Extract the (x, y) coordinate from the center of the cell holding the provided text.  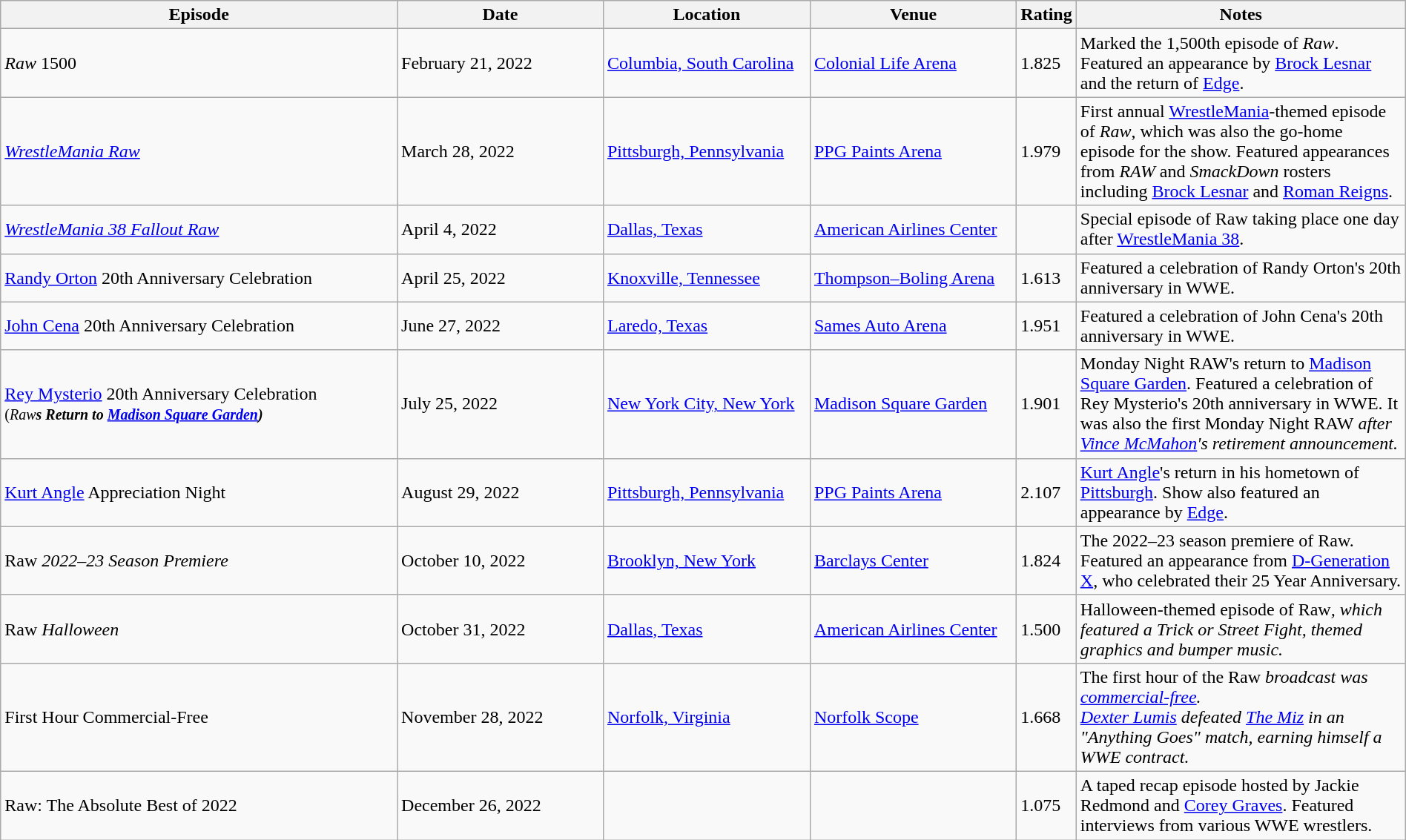
1.075 (1046, 805)
December 26, 2022 (501, 805)
A taped recap episode hosted by Jackie Redmond and Corey Graves. Featured interviews from various WWE wrestlers. (1241, 805)
March 28, 2022 (501, 151)
Kurt Angle Appreciation Night (199, 492)
Sames Auto Arena (913, 326)
Columbia, South Carolina (706, 63)
Date (501, 15)
Notes (1241, 15)
Colonial Life Arena (913, 63)
Featured a celebration of Randy Orton's 20th anniversary in WWE. (1241, 277)
Brooklyn, New York (706, 560)
Kurt Angle's return in his hometown of Pittsburgh. Show also featured an appearance by Edge. (1241, 492)
October 31, 2022 (501, 629)
Raw: The Absolute Best of 2022 (199, 805)
1.824 (1046, 560)
1.613 (1046, 277)
Venue (913, 15)
WrestleMania 38 Fallout Raw (199, 230)
1.901 (1046, 404)
The 2022–23 season premiere of Raw. Featured an appearance from D-Generation X, who celebrated their 25 Year Anniversary. (1241, 560)
October 10, 2022 (501, 560)
Rey Mysterio 20th Anniversary Celebration(Raws Return to Madison Square Garden) (199, 404)
1.825 (1046, 63)
1.500 (1046, 629)
April 25, 2022 (501, 277)
The first hour of the Raw broadcast was commercial-free.Dexter Lumis defeated The Miz in an "Anything Goes" match, earning himself a WWE contract. (1241, 717)
Marked the 1,500th episode of Raw. Featured an appearance by Brock Lesnar and the return of Edge. (1241, 63)
Norfolk, Virginia (706, 717)
Special episode of Raw taking place one day after WrestleMania 38. (1241, 230)
February 21, 2022 (501, 63)
1.668 (1046, 717)
First Hour Commercial-Free (199, 717)
Raw 1500 (199, 63)
November 28, 2022 (501, 717)
Randy Orton 20th Anniversary Celebration (199, 277)
1.951 (1046, 326)
August 29, 2022 (501, 492)
WrestleMania Raw (199, 151)
Knoxville, Tennessee (706, 277)
Laredo, Texas (706, 326)
Madison Square Garden (913, 404)
Location (706, 15)
June 27, 2022 (501, 326)
Raw Halloween (199, 629)
July 25, 2022 (501, 404)
Thompson–Boling Arena (913, 277)
John Cena 20th Anniversary Celebration (199, 326)
April 4, 2022 (501, 230)
1.979 (1046, 151)
Halloween-themed episode of Raw, which featured a Trick or Street Fight, themed graphics and bumper music. (1241, 629)
Barclays Center (913, 560)
Raw 2022–23 Season Premiere (199, 560)
Featured a celebration of John Cena's 20th anniversary in WWE. (1241, 326)
Rating (1046, 15)
2.107 (1046, 492)
New York City, New York (706, 404)
Norfolk Scope (913, 717)
Episode (199, 15)
